Detect which cell encompasses the target text, then output its [x, y] center coordinate. 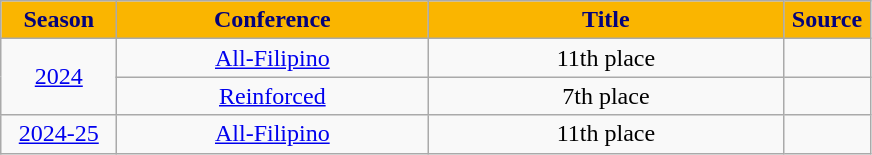
7th place [606, 96]
Season [59, 20]
Title [606, 20]
Reinforced [272, 96]
2024 [59, 77]
Source [827, 20]
Conference [272, 20]
2024-25 [59, 134]
